Search for the cell housing the specified text and yield its (X, Y) center coordinate. 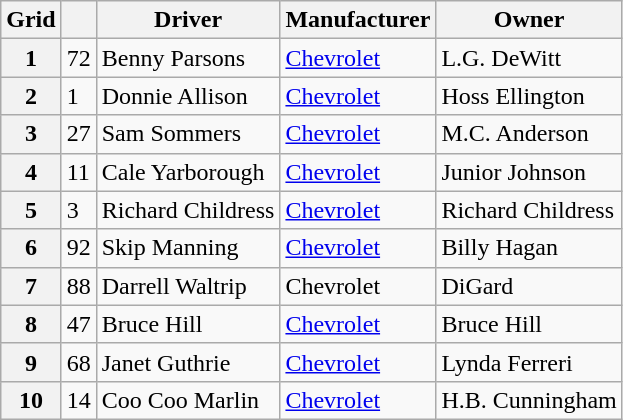
Darrell Waltrip (188, 286)
DiGard (529, 286)
11 (78, 172)
M.C. Anderson (529, 134)
47 (78, 324)
Driver (188, 20)
Benny Parsons (188, 58)
Lynda Ferreri (529, 362)
Cale Yarborough (188, 172)
Manufacturer (358, 20)
6 (31, 248)
88 (78, 286)
Owner (529, 20)
72 (78, 58)
Hoss Ellington (529, 96)
10 (31, 400)
92 (78, 248)
Grid (31, 20)
7 (31, 286)
Billy Hagan (529, 248)
2 (31, 96)
H.B. Cunningham (529, 400)
5 (31, 210)
14 (78, 400)
27 (78, 134)
L.G. DeWitt (529, 58)
4 (31, 172)
Janet Guthrie (188, 362)
Donnie Allison (188, 96)
Sam Sommers (188, 134)
Skip Manning (188, 248)
9 (31, 362)
Junior Johnson (529, 172)
68 (78, 362)
8 (31, 324)
Coo Coo Marlin (188, 400)
